Search for the cell housing the specified text and yield its [X, Y] center coordinate. 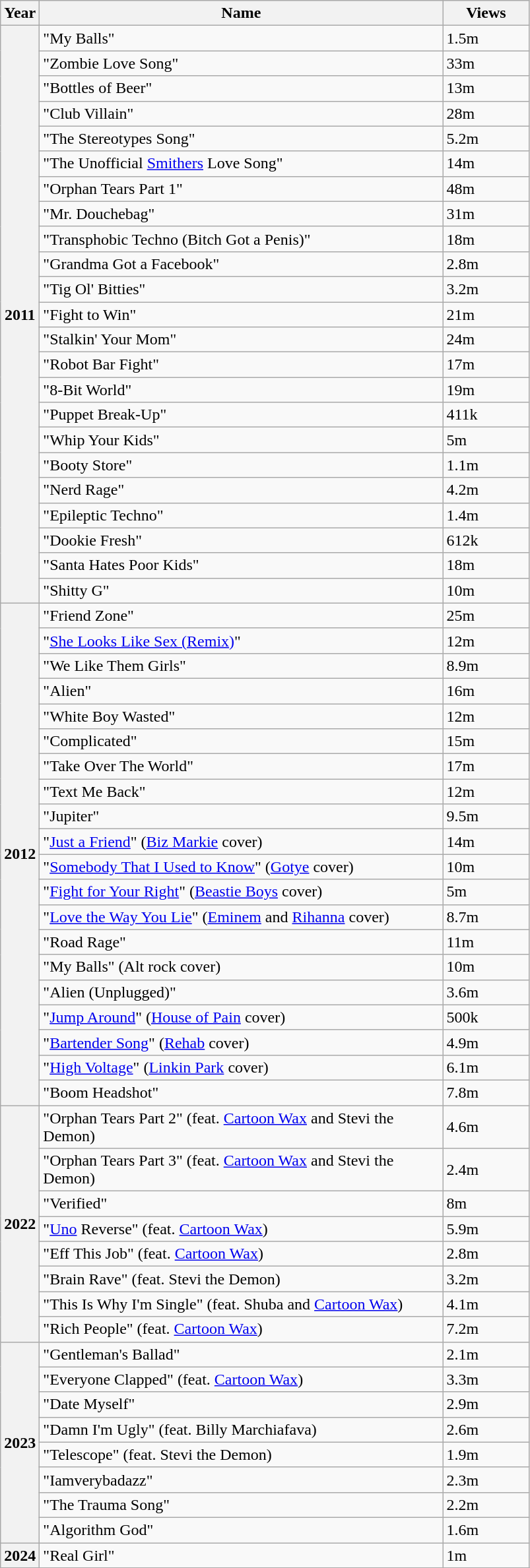
500k [486, 1017]
"Road Rage" [242, 942]
"Bottles of Beer" [242, 88]
"Alien" [242, 691]
"Everyone Clapped" (feat. Cartoon Wax) [242, 1379]
7.2m [486, 1329]
"Text Me Back" [242, 792]
"Booty Store" [242, 465]
19m [486, 390]
612k [486, 540]
2023 [20, 1442]
"Bartender Song" (Rehab cover) [242, 1042]
"Somebody That I Used to Know" (Gotye cover) [242, 867]
"Damn I'm Ugly" (feat. Billy Marchiafava) [242, 1429]
"Complicated" [242, 741]
2.9m [486, 1404]
48m [486, 189]
2011 [20, 314]
1.4m [486, 515]
"My Balls" (Alt rock cover) [242, 967]
16m [486, 691]
411k [486, 415]
"Real Girl" [242, 1555]
4.9m [486, 1042]
2012 [20, 854]
"Uno Reverse" (feat. Cartoon Wax) [242, 1229]
"Epileptic Techno" [242, 515]
31m [486, 214]
1.5m [486, 38]
8.7m [486, 917]
15m [486, 741]
8m [486, 1204]
"Jupiter" [242, 817]
"Zombie Love Song" [242, 63]
"The Stereotypes Song" [242, 139]
"Fight to Win" [242, 315]
"Boom Headshot" [242, 1092]
"Shitty G" [242, 590]
1m [486, 1555]
"Algorithm God" [242, 1530]
1.1m [486, 465]
2.4m [486, 1170]
"Puppet Break-Up" [242, 415]
4.1m [486, 1304]
4.6m [486, 1127]
Year [20, 13]
"Club Villain" [242, 113]
2.2m [486, 1505]
"White Boy Wasted" [242, 716]
"High Voltage" (Linkin Park cover) [242, 1067]
"Gentleman's Ballad" [242, 1354]
24m [486, 340]
25m [486, 615]
33m [486, 63]
"Nerd Rage" [242, 490]
"Mr. Douchebag" [242, 214]
"8-Bit World" [242, 390]
"Fight for Your Right" (Beastie Boys cover) [242, 892]
13m [486, 88]
"This Is Why I'm Single" (feat. Shuba and Cartoon Wax) [242, 1304]
"She Looks Like Sex (Remix)" [242, 641]
"Santa Hates Poor Kids" [242, 565]
5.9m [486, 1229]
"Eff This Job" (feat. Cartoon Wax) [242, 1254]
4.2m [486, 490]
2.1m [486, 1354]
"The Unofficial Smithers Love Song" [242, 164]
"Orphan Tears Part 2" (feat. Cartoon Wax and Stevi the Demon) [242, 1127]
"Just a Friend" (Biz Markie cover) [242, 842]
"Alien (Unplugged)" [242, 992]
"We Like Them Girls" [242, 666]
"Orphan Tears Part 3" (feat. Cartoon Wax and Stevi the Demon) [242, 1170]
"Grandma Got a Facebook" [242, 264]
"Tig Ol' Bitties" [242, 289]
"Date Myself" [242, 1404]
"Robot Bar Fight" [242, 365]
2022 [20, 1224]
11m [486, 942]
"The Trauma Song" [242, 1505]
"Dookie Fresh" [242, 540]
"Take Over The World" [242, 767]
6.1m [486, 1067]
"Friend Zone" [242, 615]
"Telescope" (feat. Stevi the Demon) [242, 1455]
"Stalkin' Your Mom" [242, 340]
8.9m [486, 666]
3.6m [486, 992]
2.3m [486, 1480]
"My Balls" [242, 38]
1.6m [486, 1530]
"Verified" [242, 1204]
"Rich People" (feat. Cartoon Wax) [242, 1329]
9.5m [486, 817]
"Brain Rave" (feat. Stevi the Demon) [242, 1279]
7.8m [486, 1092]
1.9m [486, 1455]
2.6m [486, 1429]
2024 [20, 1555]
"Iamverybadazz" [242, 1480]
"Whip Your Kids" [242, 440]
Name [242, 13]
Views [486, 13]
28m [486, 113]
"Jump Around" (House of Pain cover) [242, 1017]
"Love the Way You Lie" (Eminem and Rihanna cover) [242, 917]
"Orphan Tears Part 1" [242, 189]
21m [486, 315]
5.2m [486, 139]
3.3m [486, 1379]
"Transphobic Techno (Bitch Got a Penis)" [242, 239]
